Return the (x, y) coordinate for the center point of the cell that contains the specified text.  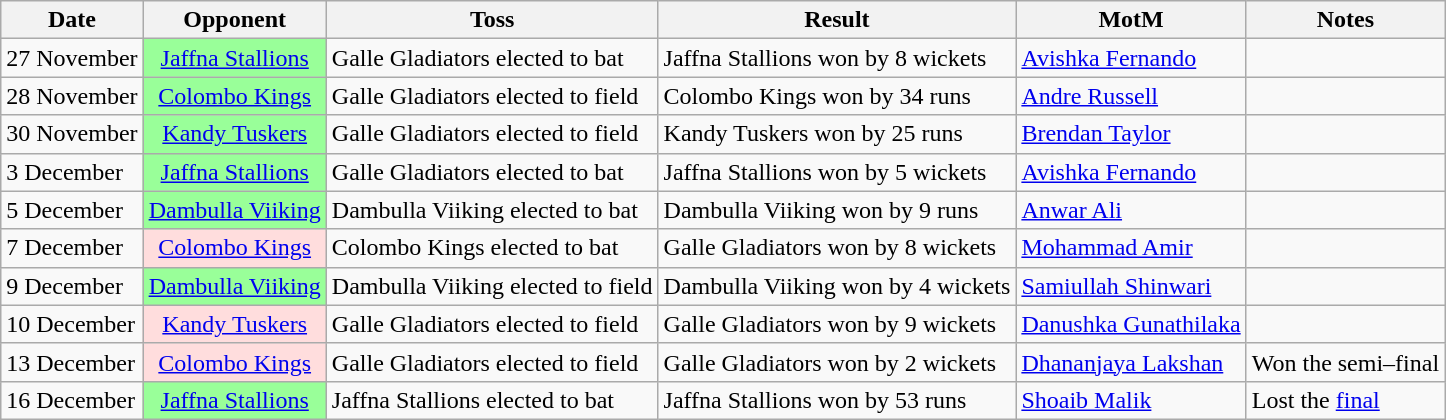
Toss (492, 20)
Galle Gladiators won by 2 wickets (837, 362)
28 November (72, 96)
Danushka Gunathilaka (1131, 324)
16 December (72, 400)
Date (72, 20)
Notes (1345, 20)
Colombo Kings won by 34 runs (837, 96)
Dambulla Viiking elected to bat (492, 210)
Opponent (234, 20)
Result (837, 20)
Jaffna Stallions won by 5 wickets (837, 172)
Samiullah Shinwari (1131, 286)
Dambulla Viiking won by 9 runs (837, 210)
Dambulla Viiking won by 4 wickets (837, 286)
7 December (72, 248)
9 December (72, 286)
3 December (72, 172)
10 December (72, 324)
13 December (72, 362)
30 November (72, 134)
Anwar Ali (1131, 210)
Dhananjaya Lakshan (1131, 362)
27 November (72, 58)
Brendan Taylor (1131, 134)
Won the semi–final (1345, 362)
Jaffna Stallions elected to bat (492, 400)
Dambulla Viiking elected to field (492, 286)
Jaffna Stallions won by 8 wickets (837, 58)
5 December (72, 210)
Jaffna Stallions won by 53 runs (837, 400)
Mohammad Amir (1131, 248)
MotM (1131, 20)
Kandy Tuskers won by 25 runs (837, 134)
Galle Gladiators won by 9 wickets (837, 324)
Shoaib Malik (1131, 400)
Andre Russell (1131, 96)
Galle Gladiators won by 8 wickets (837, 248)
Colombo Kings elected to bat (492, 248)
Lost the final (1345, 400)
